Pinpoint the cell where the given text exists, returning its [X, Y] midpoint coordinate. 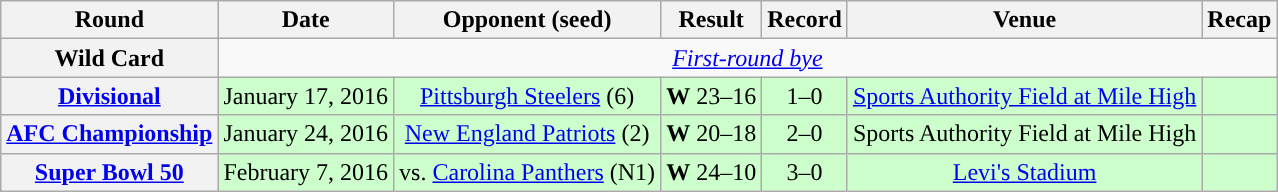
Levi's Stadium [1024, 172]
vs. Carolina Panthers (N1) [528, 172]
W 24–10 [712, 172]
January 24, 2016 [306, 134]
Round [110, 20]
Super Bowl 50 [110, 172]
Result [712, 20]
2–0 [805, 134]
3–0 [805, 172]
Pittsburgh Steelers (6) [528, 96]
January 17, 2016 [306, 96]
First-round bye [748, 58]
AFC Championship [110, 134]
Divisional [110, 96]
Record [805, 20]
W 20–18 [712, 134]
New England Patriots (2) [528, 134]
Recap [1240, 20]
Opponent (seed) [528, 20]
Date [306, 20]
Wild Card [110, 58]
February 7, 2016 [306, 172]
1–0 [805, 96]
Venue [1024, 20]
W 23–16 [712, 96]
